From the cell containing the given text, extract its center point as [x, y] coordinate. 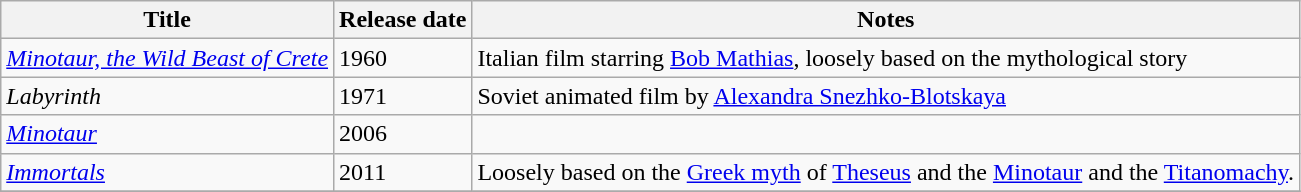
2006 [403, 134]
Immortals [168, 172]
Notes [886, 20]
1971 [403, 96]
Title [168, 20]
Labyrinth [168, 96]
Release date [403, 20]
Loosely based on the Greek myth of Theseus and the Minotaur and the Titanomachy. [886, 172]
Soviet animated film by Alexandra Snezhko-Blotskaya [886, 96]
2011 [403, 172]
Italian film starring Bob Mathias, loosely based on the mythological story [886, 58]
1960 [403, 58]
Minotaur, the Wild Beast of Crete [168, 58]
Minotaur [168, 134]
